From the cell containing the given text, extract its center point as [X, Y] coordinate. 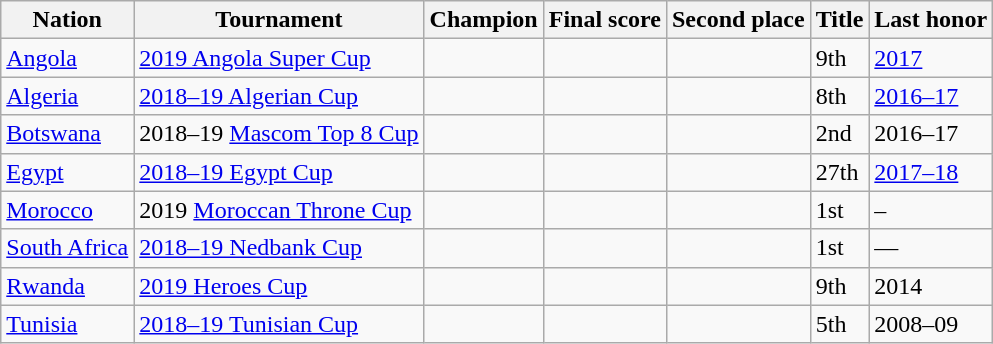
Final score [604, 20]
2018–19 Nedbank Cup [279, 248]
Morocco [68, 210]
Nation [68, 20]
Title [840, 20]
Angola [68, 58]
8th [840, 96]
2nd [840, 134]
Algeria [68, 96]
2017–18 [931, 172]
2019 Heroes Cup [279, 286]
Egypt [68, 172]
2017 [931, 58]
2018–19 Algerian Cup [279, 96]
2018–19 Egypt Cup [279, 172]
— [931, 248]
2014 [931, 286]
Botswana [68, 134]
Tournament [279, 20]
Champion [484, 20]
– [931, 210]
Tunisia [68, 324]
2019 Moroccan Throne Cup [279, 210]
Second place [738, 20]
Rwanda [68, 286]
Last honor [931, 20]
5th [840, 324]
2008–09 [931, 324]
2018–19 Mascom Top 8 Cup [279, 134]
2019 Angola Super Cup [279, 58]
27th [840, 172]
2018–19 Tunisian Cup [279, 324]
South Africa [68, 248]
